Extract the (X, Y) coordinate from the center of the cell holding the provided text.  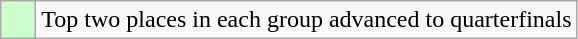
Top two places in each group advanced to quarterfinals (306, 20)
